Output the [x, y] coordinate of the center of the cell containing the given text.  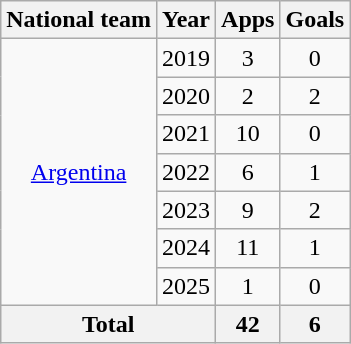
Year [186, 20]
2021 [186, 134]
2025 [186, 286]
Apps [248, 20]
2019 [186, 58]
9 [248, 210]
Total [108, 324]
Argentina [79, 172]
10 [248, 134]
42 [248, 324]
2024 [186, 248]
Goals [315, 20]
2020 [186, 96]
11 [248, 248]
National team [79, 20]
3 [248, 58]
2022 [186, 172]
2023 [186, 210]
